Locate the cell with the specified text and output its [x, y] center coordinate. 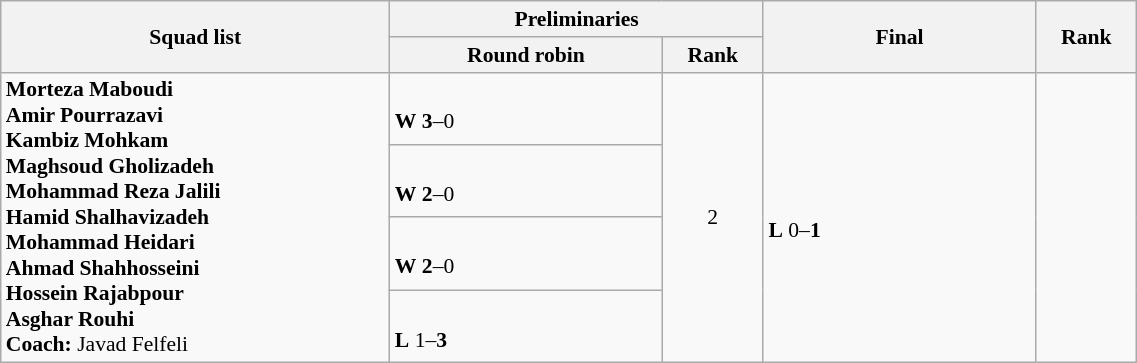
Preliminaries [577, 19]
Round robin [526, 55]
2 [712, 218]
L 0–1 [899, 218]
Squad list [196, 36]
L 1–3 [526, 326]
W 3–0 [526, 108]
Final [899, 36]
